From the cell containing the given text, extract its center point as (x, y) coordinate. 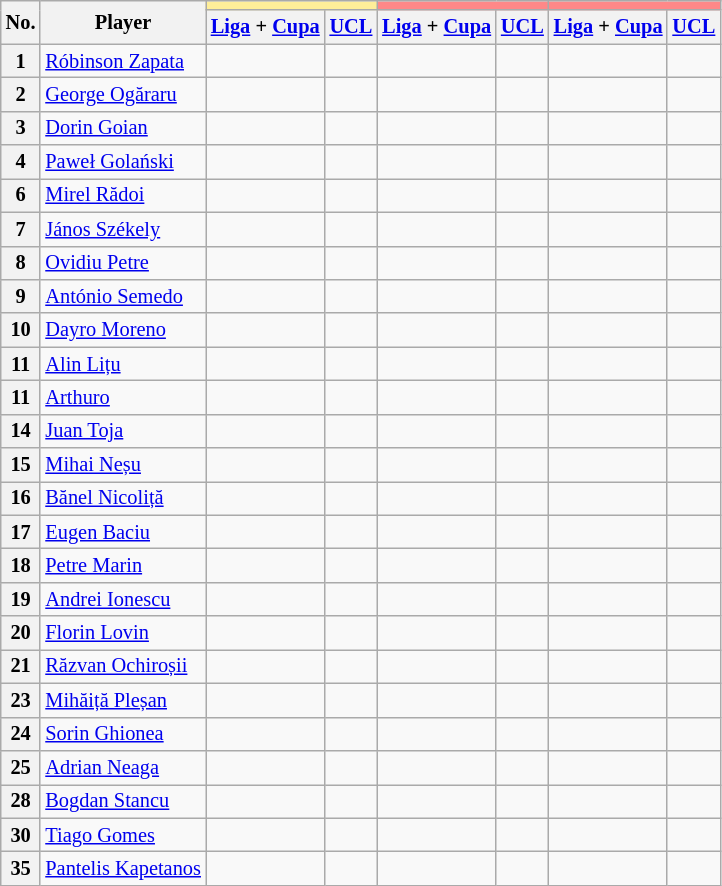
Mihăiță Pleșan (122, 700)
35 (21, 868)
Andrei Ionescu (122, 599)
17 (21, 532)
Player (122, 22)
9 (21, 296)
Răzvan Ochiroșii (122, 666)
Dayro Moreno (122, 330)
2 (21, 94)
Mirel Rădoi (122, 195)
Bănel Nicoliță (122, 498)
4 (21, 162)
Alin Lițu (122, 364)
8 (21, 263)
15 (21, 465)
25 (21, 767)
23 (21, 700)
Eugen Baciu (122, 532)
Bogdan Stancu (122, 801)
3 (21, 128)
24 (21, 734)
János Székely (122, 229)
30 (21, 835)
19 (21, 599)
Tiago Gomes (122, 835)
Paweł Golański (122, 162)
Florin Lovin (122, 633)
16 (21, 498)
Ovidiu Petre (122, 263)
Mihai Neșu (122, 465)
George Ogăraru (122, 94)
6 (21, 195)
20 (21, 633)
Dorin Goian (122, 128)
Petre Marin (122, 565)
Arthuro (122, 397)
18 (21, 565)
No. (21, 22)
Adrian Neaga (122, 767)
14 (21, 431)
António Semedo (122, 296)
Sorin Ghionea (122, 734)
Pantelis Kapetanos (122, 868)
21 (21, 666)
1 (21, 61)
Róbinson Zapata (122, 61)
10 (21, 330)
7 (21, 229)
Juan Toja (122, 431)
28 (21, 801)
